Capture the cell that displays the provided text and extract its (x, y) central coordinate. 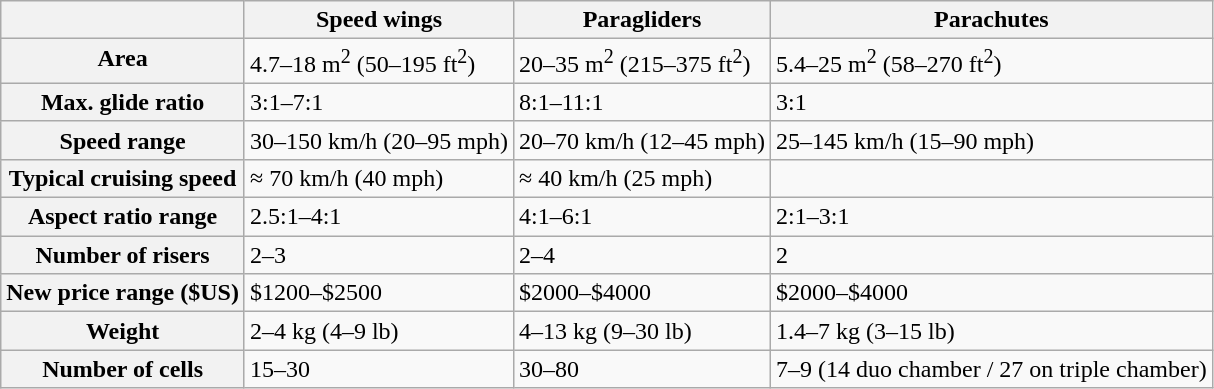
20–70 km/h (12–45 mph) (642, 140)
2.5:1–4:1 (378, 217)
2–4 kg (4–9 lb) (378, 331)
8:1–11:1 (642, 102)
20–35 m2 (215–375 ft2) (642, 62)
Speed wings (378, 20)
Parachutes (992, 20)
2 (992, 255)
New price range ($US) (123, 293)
2:1–3:1 (992, 217)
2–4 (642, 255)
25–145 km/h (15–90 mph) (992, 140)
Aspect ratio range (123, 217)
30–150 km/h (20–95 mph) (378, 140)
Number of risers (123, 255)
Area (123, 62)
Paragliders (642, 20)
4–13 kg (9–30 lb) (642, 331)
5.4–25 m2 (58–270 ft2) (992, 62)
Max. glide ratio (123, 102)
7–9 (14 duo chamber / 27 on triple chamber) (992, 369)
Number of cells (123, 369)
15–30 (378, 369)
$1200–$2500 (378, 293)
≈ 40 km/h (25 mph) (642, 178)
2–3 (378, 255)
Typical cruising speed (123, 178)
1.4–7 kg (3–15 lb) (992, 331)
30–80 (642, 369)
3:1–7:1 (378, 102)
4:1–6:1 (642, 217)
≈ 70 km/h (40 mph) (378, 178)
4.7–18 m2 (50–195 ft2) (378, 62)
Speed range (123, 140)
3:1 (992, 102)
Weight (123, 331)
